From the cell containing the given text, extract its center point as [X, Y] coordinate. 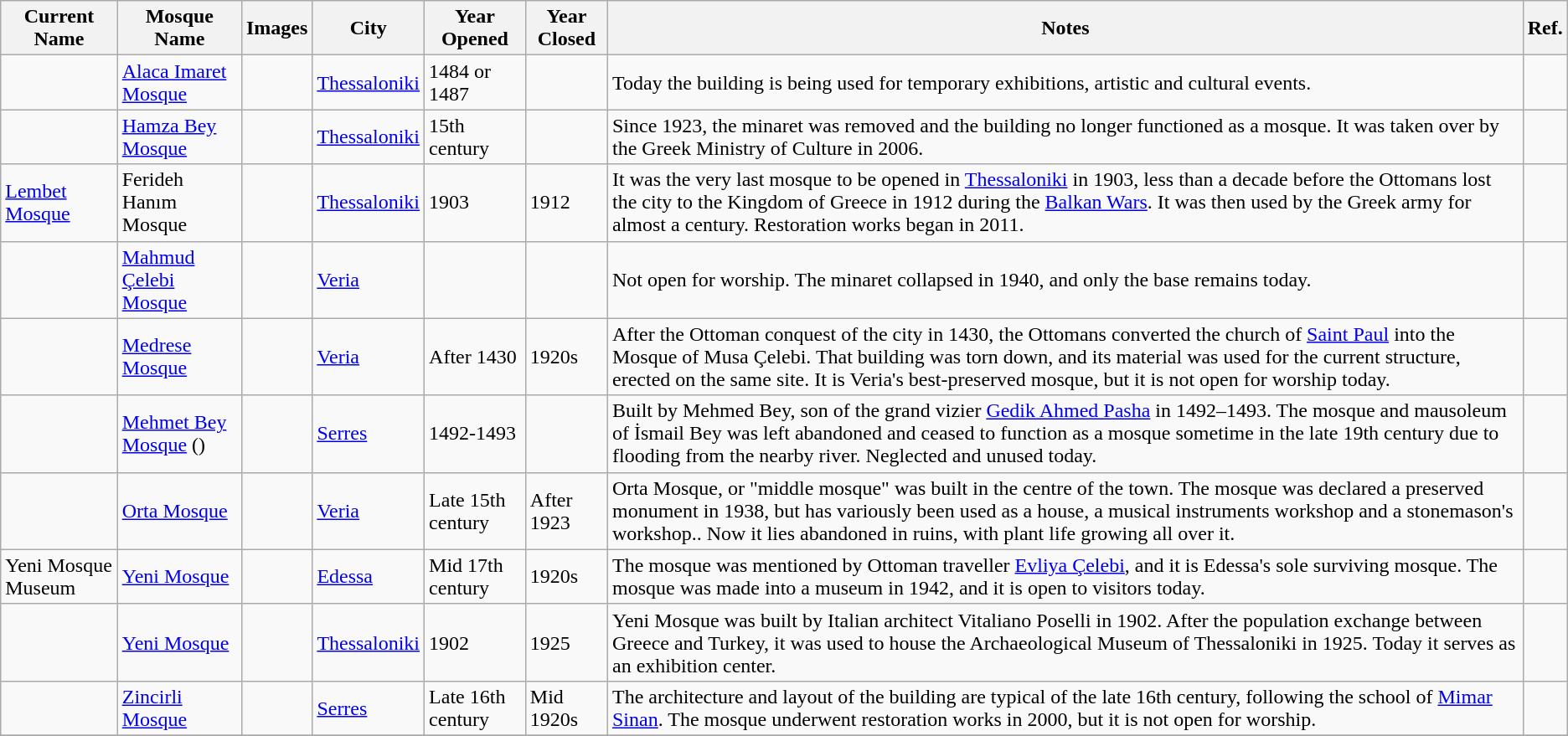
Ref. [1545, 28]
After 1430 [476, 357]
Zincirli Mosque [179, 708]
After 1923 [566, 511]
Mehmet Bey Mosque () [179, 434]
Medrese Mosque [179, 357]
Since 1923, the minaret was removed and the building no longer functioned as a mosque. It was taken over by the Greek Ministry of Culture in 2006. [1065, 137]
Today the building is being used for temporary exhibitions, artistic and cultural events. [1065, 82]
Current Name [59, 28]
Mid 1920s [566, 708]
Late 15th century [476, 511]
Lembet Mosque [59, 203]
1912 [566, 203]
Images [276, 28]
1492-1493 [476, 434]
City [369, 28]
Yeni Mosque Museum [59, 576]
1925 [566, 642]
1903 [476, 203]
1902 [476, 642]
Mahmud Çelebi Mosque [179, 280]
Ferideh Hanım Mosque [179, 203]
Notes [1065, 28]
Hamza Bey Mosque [179, 137]
Not open for worship. The minaret collapsed in 1940, and only the base remains today. [1065, 280]
Late 16th century [476, 708]
15th century [476, 137]
Year Closed [566, 28]
Mosque Name [179, 28]
Year Opened [476, 28]
Orta Mosque [179, 511]
Alaca Imaret Mosque [179, 82]
Edessa [369, 576]
1484 or 1487 [476, 82]
Mid 17th century [476, 576]
